From the cell containing the given text, extract its center point as [x, y] coordinate. 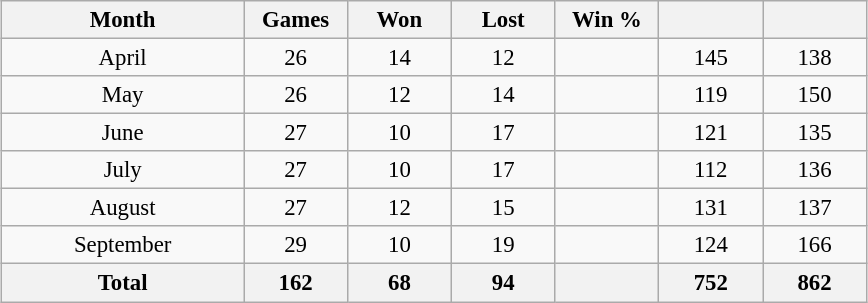
136 [815, 170]
Won [399, 20]
131 [711, 208]
April [123, 57]
August [123, 208]
752 [711, 283]
145 [711, 57]
June [123, 133]
September [123, 245]
July [123, 170]
166 [815, 245]
150 [815, 95]
112 [711, 170]
May [123, 95]
138 [815, 57]
68 [399, 283]
137 [815, 208]
162 [296, 283]
Lost [503, 20]
124 [711, 245]
Win % [607, 20]
19 [503, 245]
94 [503, 283]
Month [123, 20]
862 [815, 283]
Total [123, 283]
119 [711, 95]
29 [296, 245]
Games [296, 20]
135 [815, 133]
121 [711, 133]
15 [503, 208]
